For the text-containing cell, return its midpoint in (x, y) coordinate format. 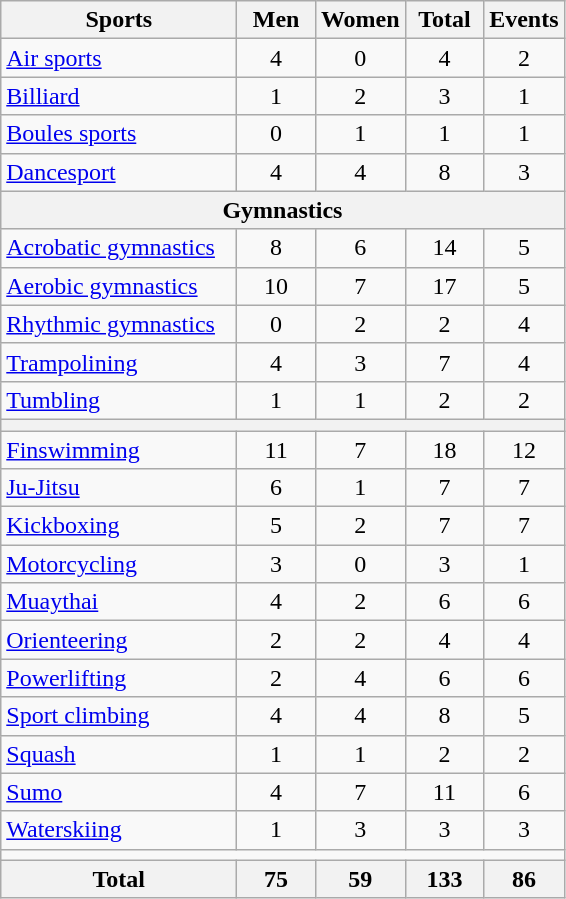
18 (444, 449)
Air sports (119, 58)
Powerlifting (119, 678)
Orienteering (119, 640)
Rhythmic gymnastics (119, 324)
Aerobic gymnastics (119, 286)
17 (444, 286)
Motorcycling (119, 564)
59 (360, 879)
Kickboxing (119, 526)
Women (360, 20)
10 (276, 286)
Boules sports (119, 134)
14 (444, 248)
Sport climbing (119, 716)
75 (276, 879)
Gymnastics (282, 210)
Sumo (119, 792)
Acrobatic gymnastics (119, 248)
Dancesport (119, 172)
Waterskiing (119, 830)
Tumbling (119, 400)
Sports (119, 20)
Ju-Jitsu (119, 488)
Men (276, 20)
Squash (119, 754)
Events (524, 20)
12 (524, 449)
Muaythai (119, 602)
Billiard (119, 96)
Trampolining (119, 362)
86 (524, 879)
Finswimming (119, 449)
133 (444, 879)
